From the cell containing the given text, extract its center point as [x, y] coordinate. 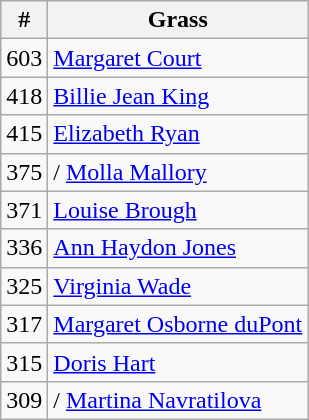
Margaret Osborne duPont [178, 324]
415 [24, 134]
325 [24, 286]
/ Martina Navratilova [178, 400]
Grass [178, 20]
Virginia Wade [178, 286]
603 [24, 58]
Doris Hart [178, 362]
371 [24, 210]
336 [24, 248]
# [24, 20]
Elizabeth Ryan [178, 134]
375 [24, 172]
309 [24, 400]
Louise Brough [178, 210]
418 [24, 96]
315 [24, 362]
Ann Haydon Jones [178, 248]
Margaret Court [178, 58]
Billie Jean King [178, 96]
/ Molla Mallory [178, 172]
317 [24, 324]
